Extract the [X, Y] coordinate from the center of the cell holding the provided text.  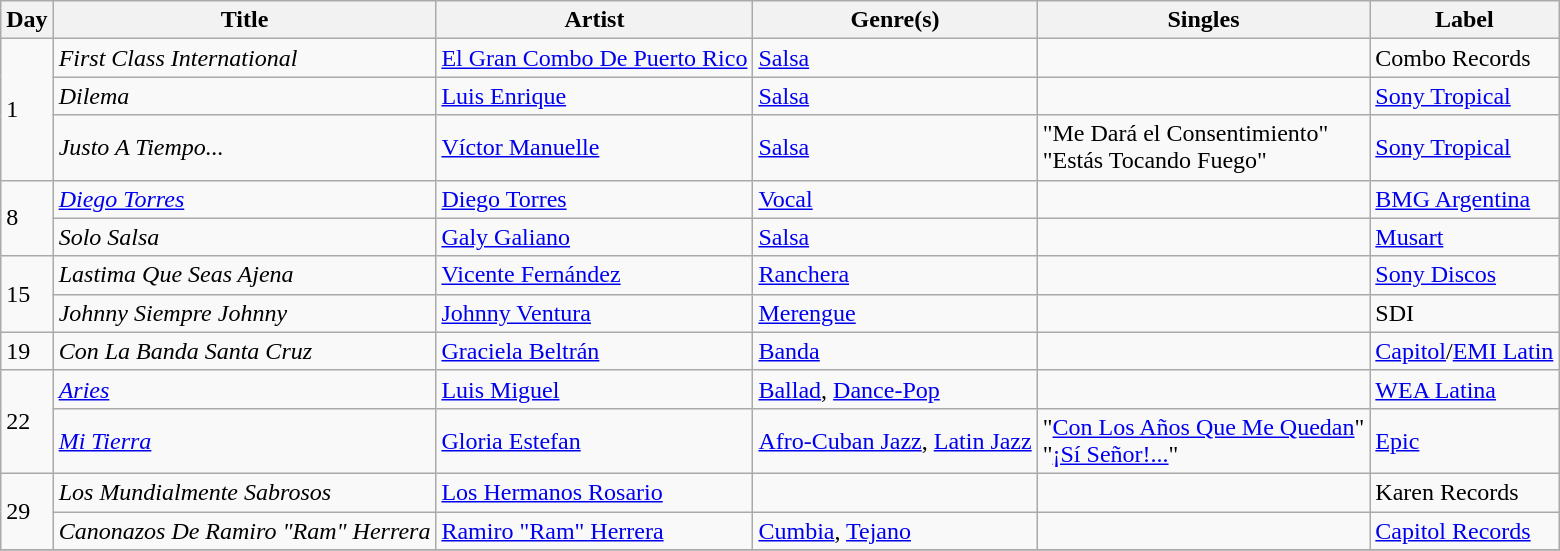
Cumbia, Tejano [895, 531]
Víctor Manuelle [594, 148]
Sony Discos [1464, 275]
22 [27, 422]
19 [27, 351]
Artist [594, 20]
Title [244, 20]
El Gran Combo De Puerto Rico [594, 58]
15 [27, 294]
Vicente Fernández [594, 275]
Luis Enrique [594, 96]
Gloria Estefan [594, 440]
Johnny Siempre Johnny [244, 313]
8 [27, 218]
Dilema [244, 96]
Afro-Cuban Jazz, Latin Jazz [895, 440]
29 [27, 511]
Justo A Tiempo... [244, 148]
Lastima Que Seas Ajena [244, 275]
Johnny Ventura [594, 313]
Aries [244, 389]
Ballad, Dance-Pop [895, 389]
Canonazos De Ramiro "Ram" Herrera [244, 531]
1 [27, 110]
Ramiro "Ram" Herrera [594, 531]
WEA Latina [1464, 389]
Combo Records [1464, 58]
First Class International [244, 58]
Los Hermanos Rosario [594, 492]
Mi Tierra [244, 440]
Karen Records [1464, 492]
Day [27, 20]
Banda [895, 351]
Los Mundialmente Sabrosos [244, 492]
Ranchera [895, 275]
SDI [1464, 313]
Con La Banda Santa Cruz [244, 351]
Graciela Beltrán [594, 351]
"Me Dará el Consentimiento""Estás Tocando Fuego" [1204, 148]
Epic [1464, 440]
Solo Salsa [244, 237]
Capitol Records [1464, 531]
Merengue [895, 313]
Capitol/EMI Latin [1464, 351]
Genre(s) [895, 20]
Musart [1464, 237]
Vocal [895, 199]
Galy Galiano [594, 237]
Singles [1204, 20]
Label [1464, 20]
BMG Argentina [1464, 199]
Luis Miguel [594, 389]
"Con Los Años Que Me Quedan""¡Sí Señor!..." [1204, 440]
